Find where the given text appears and provide that cell's center as (x, y) coordinate. 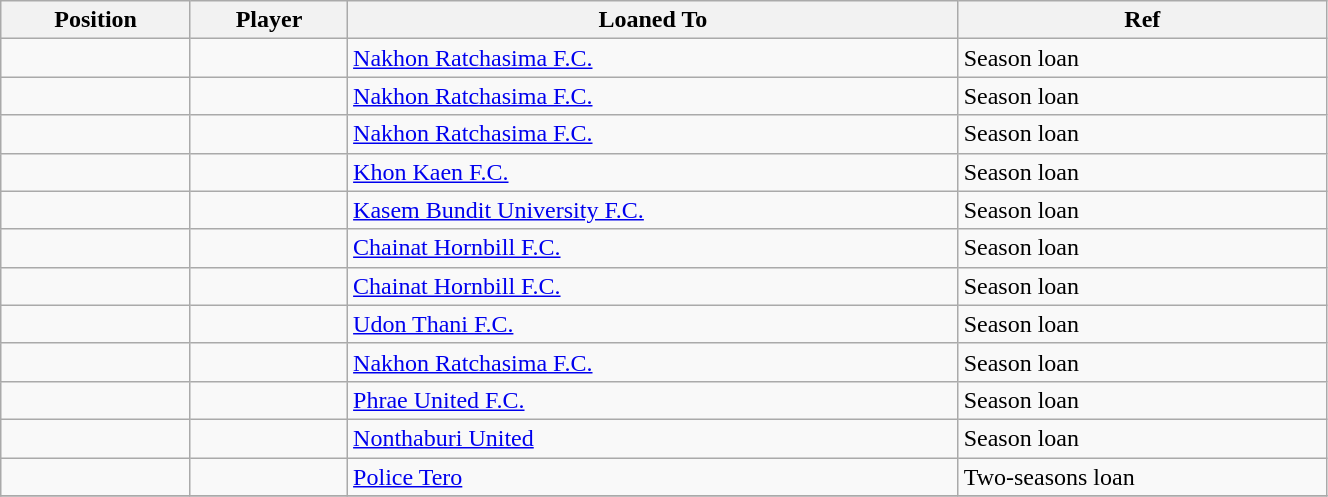
Police Tero (654, 477)
Udon Thani F.C. (654, 324)
Loaned To (654, 20)
Phrae United F.C. (654, 400)
Ref (1142, 20)
Position (96, 20)
Two-seasons loan (1142, 477)
Nonthaburi United (654, 438)
Khon Kaen F.C. (654, 172)
Kasem Bundit University F.C. (654, 210)
Player (268, 20)
